From the cell containing the given text, extract its center point as (x, y) coordinate. 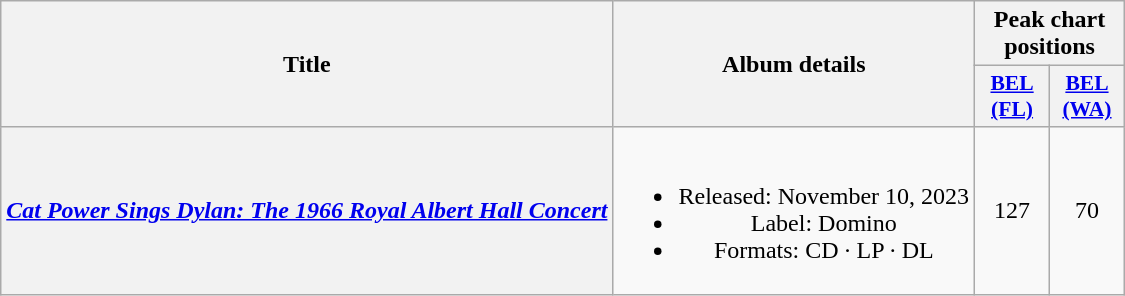
70 (1088, 210)
BEL(FL) (1012, 96)
Released: November 10, 2023Label: DominoFormats: CD · LP · DL (794, 210)
127 (1012, 210)
Album details (794, 64)
Title (307, 64)
Cat Power Sings Dylan: The 1966 Royal Albert Hall Concert (307, 210)
BEL(WA) (1088, 96)
Peak chart positions (1050, 34)
